Find where the given text appears and provide that cell's center as (X, Y) coordinate. 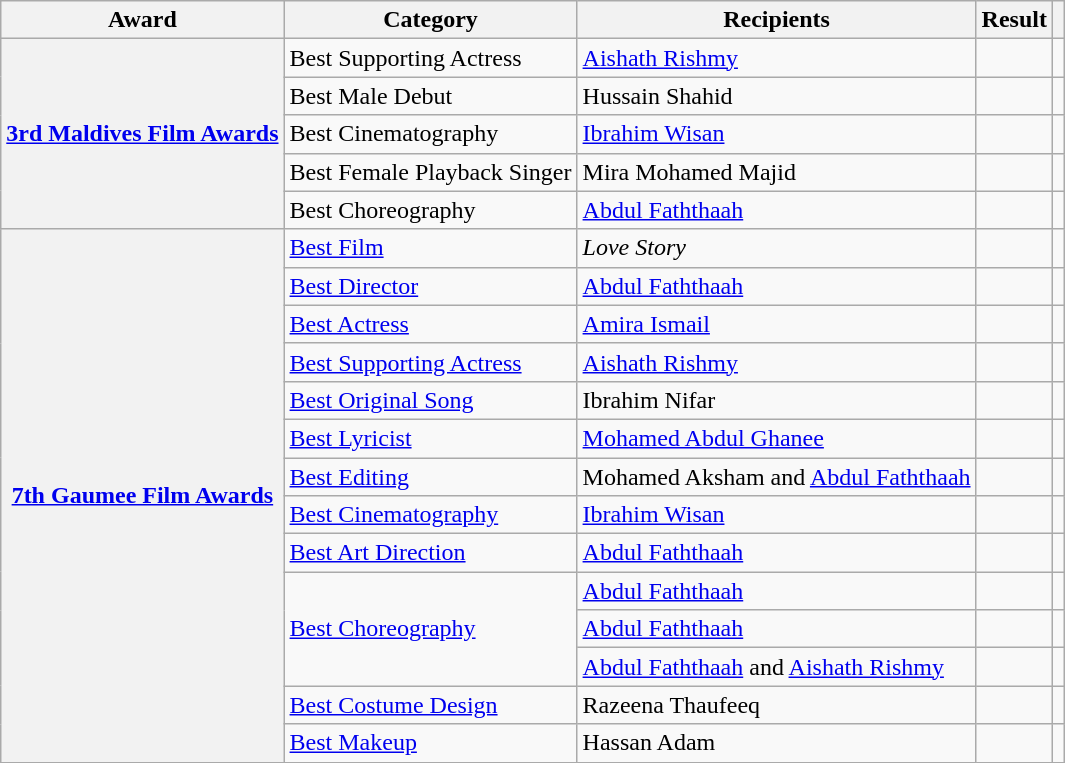
Amira Ismail (776, 324)
Hussain Shahid (776, 96)
Category (430, 20)
Award (142, 20)
Recipients (776, 20)
3rd Maldives Film Awards (142, 134)
Best Costume Design (430, 705)
Love Story (776, 248)
Best Lyricist (430, 438)
Mira Mohamed Majid (776, 172)
Abdul Faththaah and Aishath Rishmy (776, 667)
Mohamed Aksham and Abdul Faththaah (776, 477)
Best Makeup (430, 743)
7th Gaumee Film Awards (142, 496)
Best Female Playback Singer (430, 172)
Best Film (430, 248)
Ibrahim Nifar (776, 400)
Best Original Song (430, 400)
Best Director (430, 286)
Hassan Adam (776, 743)
Best Editing (430, 477)
Best Male Debut (430, 96)
Razeena Thaufeeq (776, 705)
Best Art Direction (430, 553)
Result (1014, 20)
Best Actress (430, 324)
Mohamed Abdul Ghanee (776, 438)
